Identify which cell holds the provided text, then report its (X, Y) central coordinate. 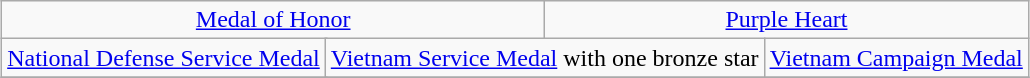
Purple Heart (787, 20)
Vietnam Service Medal with one bronze star (544, 58)
Medal of Honor (274, 20)
National Defense Service Medal (164, 58)
Vietnam Campaign Medal (896, 58)
